Determine the (x, y) coordinate at the center of the cell enclosing the given text.  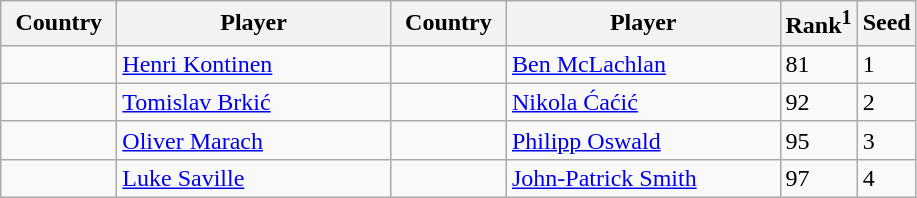
Nikola Ćaćić (643, 102)
Luke Saville (254, 178)
81 (818, 64)
95 (818, 140)
3 (886, 140)
Oliver Marach (254, 140)
Henri Kontinen (254, 64)
2 (886, 102)
Rank1 (818, 24)
4 (886, 178)
92 (818, 102)
John-Patrick Smith (643, 178)
Philipp Oswald (643, 140)
Ben McLachlan (643, 64)
97 (818, 178)
Tomislav Brkić (254, 102)
1 (886, 64)
Seed (886, 24)
